Extract the (x, y) coordinate from the center of the cell holding the provided text.  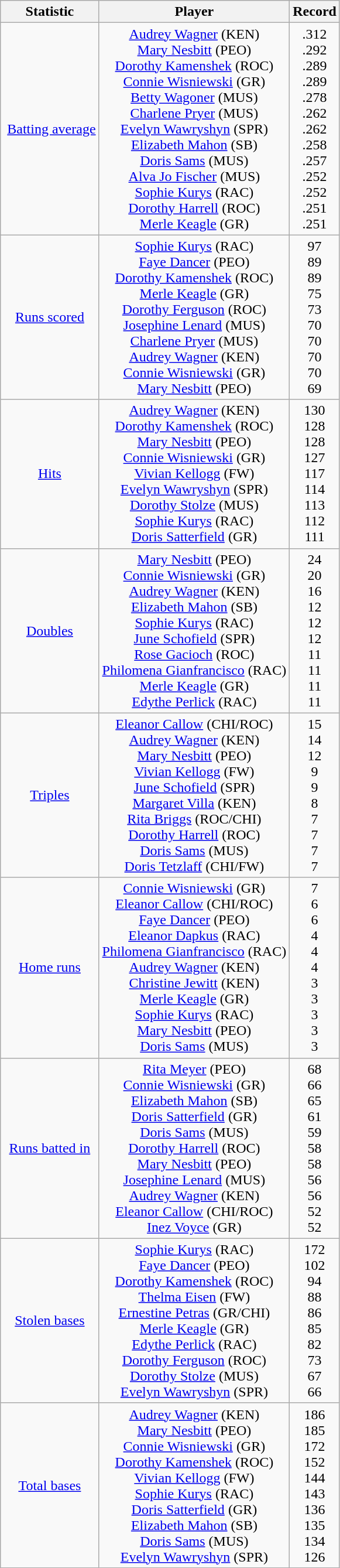
.312 .292 .289 .289 .278 .262 .262 .258 .257 .252 .252 .251 .251 (315, 129)
130 128 128 127 117 114 113 112 111 (315, 474)
Batting average (50, 129)
Record (315, 12)
Player (194, 12)
Statistic (50, 12)
Stolen bases (50, 1320)
15 14 12 9 9 8 7 7 7 7 (315, 795)
97 89 89 75 73 70 70 70 70 69 (315, 317)
Runs batted in (50, 1148)
Total bases (50, 1485)
Hits (50, 474)
68 66 65 61 59 58 58 56 56 52 52 (315, 1148)
Home runs (50, 968)
Triples (50, 795)
24 20 16 12 12 12 11 11 11 11 (315, 630)
Runs scored (50, 317)
172 102 94 88 86 85 82 73 67 66 (315, 1320)
186 185 172 152 144 143 136 135 134 126 (315, 1485)
Doubles (50, 630)
7 6 6 4 4 4 3 3 3 3 3 (315, 968)
